Scan for the cell matching the given text and deliver its [X, Y] coordinate at center. 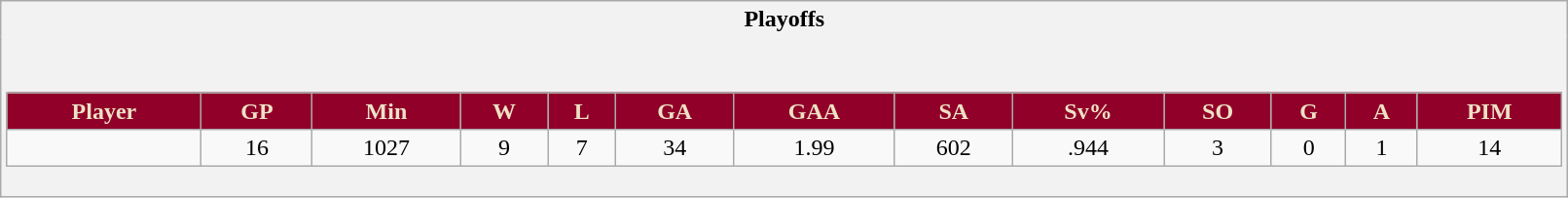
Sv% [1088, 111]
GA [675, 111]
.944 [1088, 148]
14 [1489, 148]
L [582, 111]
GP [257, 111]
PIM [1489, 111]
0 [1308, 148]
Player GP Min W L GA GAA SA Sv% SO G A PIM 16 1027 9 7 34 1.99 602 .944 3 0 1 14 [784, 117]
7 [582, 148]
9 [504, 148]
W [504, 111]
34 [675, 148]
Min [386, 111]
1027 [386, 148]
1.99 [815, 148]
SO [1219, 111]
3 [1219, 148]
G [1308, 111]
GAA [815, 111]
A [1382, 111]
1 [1382, 148]
602 [954, 148]
Player [104, 111]
SA [954, 111]
Playoffs [784, 20]
16 [257, 148]
